Return the (X, Y) coordinate for the center point of the cell that contains the specified text.  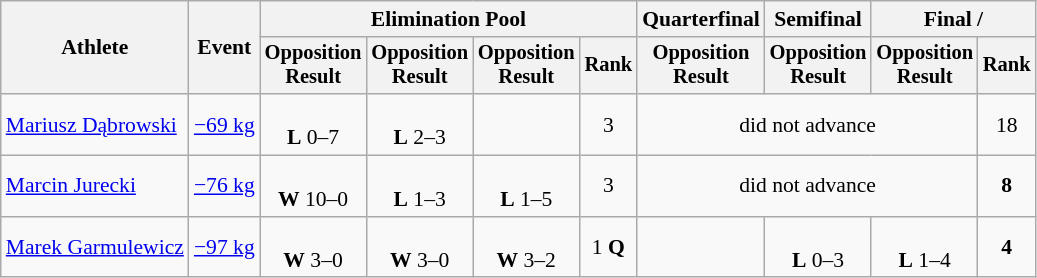
Quarterfinal (701, 19)
W 3–2 (526, 248)
4 (1007, 248)
8 (1007, 186)
Marek Garmulewicz (95, 248)
L 0–7 (314, 124)
L 1–4 (924, 248)
L 0–3 (818, 248)
18 (1007, 124)
Mariusz Dąbrowski (95, 124)
Elimination Pool (448, 19)
Final / (953, 19)
Marcin Jurecki (95, 186)
L 1–5 (526, 186)
−69 kg (224, 124)
Semifinal (818, 19)
L 1–3 (420, 186)
W 10–0 (314, 186)
Athlete (95, 48)
−97 kg (224, 248)
L 2–3 (420, 124)
Event (224, 48)
−76 kg (224, 186)
1 Q (609, 248)
